Locate the cell with the specified text and output its [x, y] center coordinate. 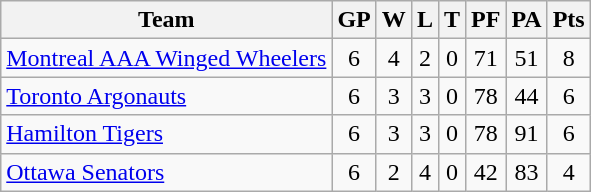
42 [485, 172]
T [452, 20]
8 [568, 58]
83 [526, 172]
L [424, 20]
Hamilton Tigers [166, 134]
PA [526, 20]
Ottawa Senators [166, 172]
Team [166, 20]
51 [526, 58]
W [394, 20]
91 [526, 134]
Toronto Argonauts [166, 96]
GP [354, 20]
44 [526, 96]
71 [485, 58]
Montreal AAA Winged Wheelers [166, 58]
Pts [568, 20]
PF [485, 20]
